Provide the (x, y) coordinate of the cell's center where the given text is located.  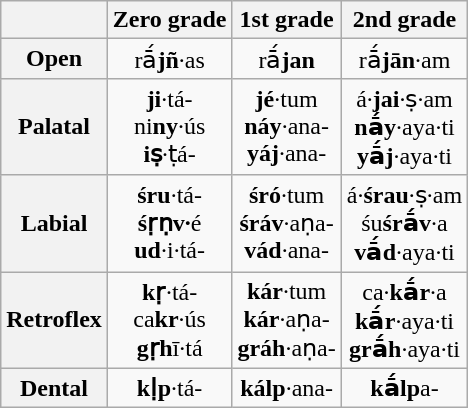
śró·tum śráv·aṇa- vád·ana- (286, 224)
śru·tá- śṛṇv·é ud·i·tá- (170, 224)
Palatal (54, 126)
rā́jan (286, 59)
1st grade (286, 20)
rā́jān·am (404, 59)
kā́lpa- (404, 388)
á·jai·ṣ·am nā́y·aya·ti yā́j·aya·ti (404, 126)
Retroflex (54, 320)
ca·kā́r·a kā́r·aya·ti grā́h·aya·ti (404, 320)
Open (54, 59)
ji·tá- niny·ús iṣ·ṭá- (170, 126)
kṛ·tá- cakr·ús gṛhī·tá (170, 320)
jé·tum náy·ana- yáj·ana- (286, 126)
2nd grade (404, 20)
rā́jñ·as (170, 59)
kḷp·tá- (170, 388)
á·śrau·ṣ·am śuśrā́v·a vā́d·aya·ti (404, 224)
kár·tum kár·aṇa- gráh·aṇa- (286, 320)
Labial (54, 224)
Dental (54, 388)
Zero grade (170, 20)
kálp·ana- (286, 388)
